Provide the (X, Y) coordinate of the cell's center where the given text is located.  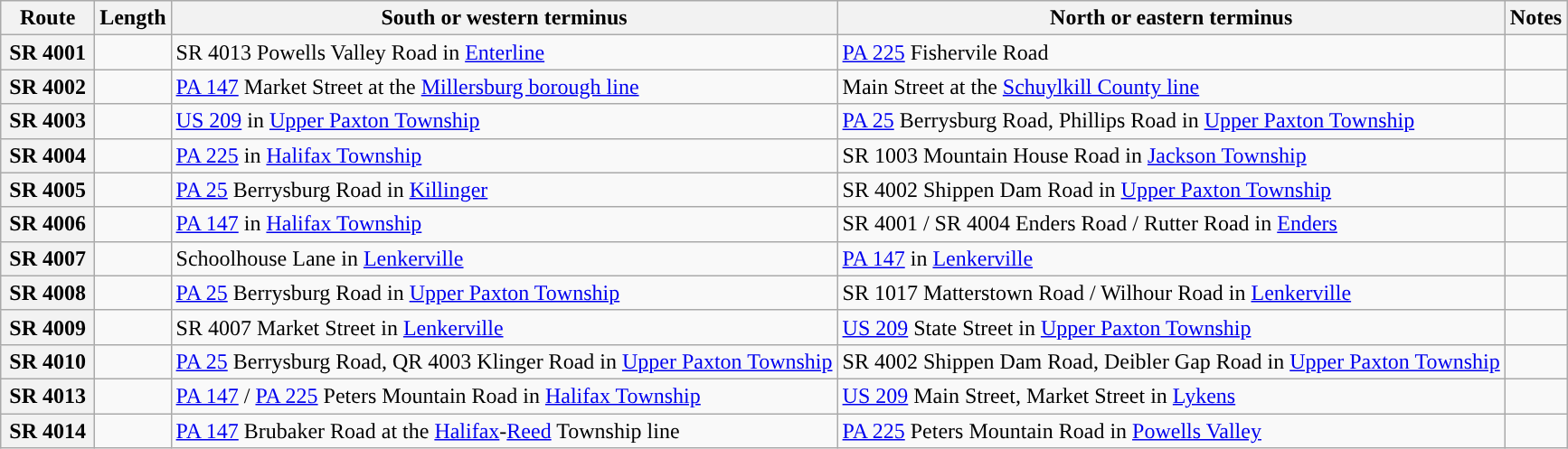
PA 25 Berrysburg Road, QR 4003 Klinger Road in Upper Paxton Township (505, 361)
PA 147 in Lenkerville (1171, 258)
SR 4005 (48, 190)
SR 4001 (48, 52)
Route (48, 18)
SR 4004 (48, 155)
Schoolhouse Lane in Lenkerville (505, 258)
SR 4006 (48, 224)
PA 25 Berrysburg Road in Killinger (505, 190)
PA 147 / PA 225 Peters Mountain Road in Halifax Township (505, 396)
PA 225 Peters Mountain Road in Powells Valley (1171, 431)
PA 25 Berrysburg Road, Phillips Road in Upper Paxton Township (1171, 121)
US 209 State Street in Upper Paxton Township (1171, 327)
SR 4013 (48, 396)
SR 4007 Market Street in Lenkerville (505, 327)
Main Street at the Schuylkill County line (1171, 87)
PA 225 in Halifax Township (505, 155)
SR 4002 Shippen Dam Road in Upper Paxton Township (1171, 190)
SR 1003 Mountain House Road in Jackson Township (1171, 155)
PA 147 in Halifax Township (505, 224)
Notes (1535, 18)
SR 4010 (48, 361)
SR 4009 (48, 327)
US 209 Main Street, Market Street in Lykens (1171, 396)
Length (133, 18)
SR 4003 (48, 121)
PA 25 Berrysburg Road in Upper Paxton Township (505, 293)
SR 4014 (48, 431)
PA 225 Fishervile Road (1171, 52)
SR 4007 (48, 258)
US 209 in Upper Paxton Township (505, 121)
North or eastern terminus (1171, 18)
South or western terminus (505, 18)
SR 1017 Matterstown Road / Wilhour Road in Lenkerville (1171, 293)
SR 4013 Powells Valley Road in Enterline (505, 52)
SR 4001 / SR 4004 Enders Road / Rutter Road in Enders (1171, 224)
PA 147 Brubaker Road at the Halifax-Reed Township line (505, 431)
SR 4002 Shippen Dam Road, Deibler Gap Road in Upper Paxton Township (1171, 361)
PA 147 Market Street at the Millersburg borough line (505, 87)
SR 4002 (48, 87)
SR 4008 (48, 293)
